Detect which cell encompasses the target text, then output its (x, y) center coordinate. 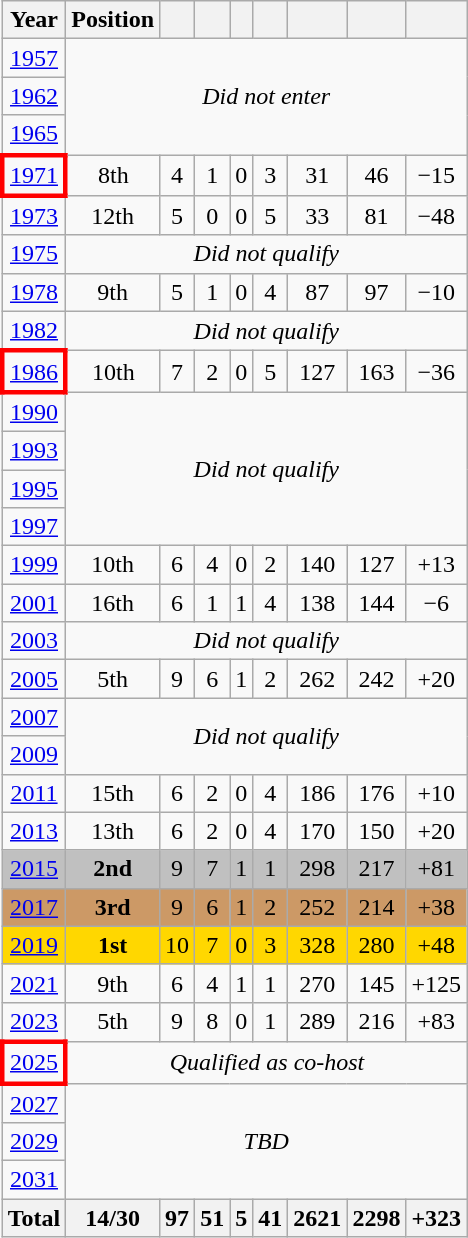
2019 (34, 945)
3rd (113, 907)
2011 (34, 793)
1st (113, 945)
+83 (436, 1022)
144 (376, 603)
163 (376, 372)
51 (212, 1218)
41 (270, 1218)
1975 (34, 254)
270 (318, 983)
2005 (34, 679)
280 (376, 945)
33 (318, 216)
+10 (436, 793)
16th (113, 603)
1973 (34, 216)
2017 (34, 907)
176 (376, 793)
Total (34, 1218)
2025 (34, 1062)
214 (376, 907)
170 (318, 831)
1990 (34, 412)
46 (376, 174)
1978 (34, 292)
1993 (34, 450)
−48 (436, 216)
+323 (436, 1218)
Year (34, 20)
Position (113, 20)
10 (178, 945)
1965 (34, 135)
−15 (436, 174)
+38 (436, 907)
2298 (376, 1218)
328 (318, 945)
8 (212, 1022)
217 (376, 869)
+13 (436, 565)
2031 (34, 1180)
1997 (34, 527)
1982 (34, 331)
140 (318, 565)
2621 (318, 1218)
31 (318, 174)
+81 (436, 869)
12th (113, 216)
1986 (34, 372)
2015 (34, 869)
1962 (34, 96)
13th (113, 831)
87 (318, 292)
15th (113, 793)
1999 (34, 565)
145 (376, 983)
2027 (34, 1103)
2nd (113, 869)
−6 (436, 603)
1957 (34, 58)
81 (376, 216)
Did not enter (266, 97)
186 (318, 793)
1971 (34, 174)
262 (318, 679)
+125 (436, 983)
2001 (34, 603)
2003 (34, 641)
150 (376, 831)
138 (318, 603)
2029 (34, 1142)
252 (318, 907)
−36 (436, 372)
216 (376, 1022)
TBD (266, 1141)
2007 (34, 717)
2013 (34, 831)
2023 (34, 1022)
+48 (436, 945)
2009 (34, 755)
298 (318, 869)
8th (113, 174)
289 (318, 1022)
242 (376, 679)
−10 (436, 292)
Qualified as co-host (266, 1062)
14/30 (113, 1218)
2021 (34, 983)
1995 (34, 489)
